Detect which cell encompasses the target text, then output its (X, Y) center coordinate. 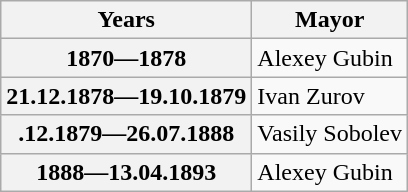
1870—1878 (126, 58)
Vasily Sobolev (330, 134)
.12.1879—26.07.1888 (126, 134)
21.12.1878—19.10.1879 (126, 96)
Mayor (330, 20)
1888—13.04.1893 (126, 172)
Years (126, 20)
Ivan Zurov (330, 96)
